Output the [X, Y] coordinate of the center of the cell containing the given text.  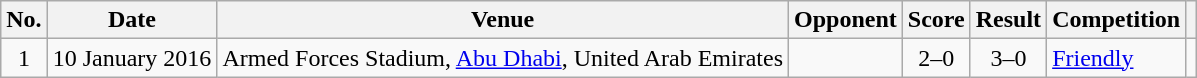
Result [1008, 20]
Venue [503, 20]
10 January 2016 [132, 58]
Score [936, 20]
Opponent [846, 20]
No. [24, 20]
Competition [1116, 20]
2–0 [936, 58]
1 [24, 58]
Friendly [1116, 58]
Date [132, 20]
3–0 [1008, 58]
Armed Forces Stadium, Abu Dhabi, United Arab Emirates [503, 58]
